Capture the cell that displays the provided text and extract its (X, Y) central coordinate. 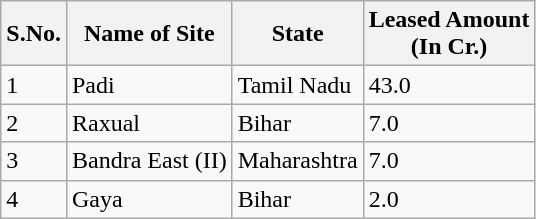
Bandra East (II) (149, 161)
Padi (149, 85)
Tamil Nadu (298, 85)
43.0 (449, 85)
1 (34, 85)
Raxual (149, 123)
Leased Amount(In Cr.) (449, 34)
2.0 (449, 199)
Maharashtra (298, 161)
2 (34, 123)
State (298, 34)
4 (34, 199)
Name of Site (149, 34)
S.No. (34, 34)
3 (34, 161)
Gaya (149, 199)
